Pinpoint the cell where the given text exists, returning its [X, Y] midpoint coordinate. 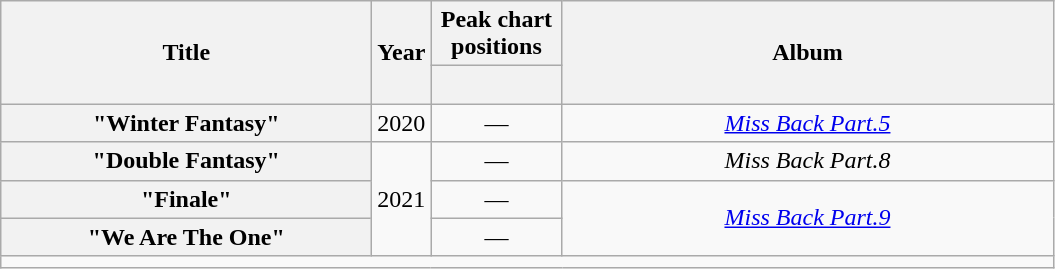
Miss Back Part.8 [808, 161]
Album [808, 52]
Peak chart positions [496, 34]
Miss Back Part.9 [808, 218]
Year [402, 52]
Miss Back Part.5 [808, 123]
2021 [402, 199]
Title [186, 52]
"Double Fantasy" [186, 161]
2020 [402, 123]
"Winter Fantasy" [186, 123]
"Finale" [186, 199]
"We Are The One" [186, 237]
